Identify which cell holds the provided text, then report its [x, y] central coordinate. 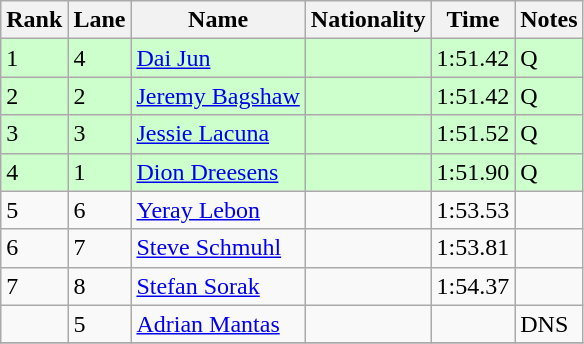
8 [100, 286]
Name [218, 20]
1:51.90 [473, 172]
Nationality [368, 20]
DNS [549, 324]
Yeray Lebon [218, 210]
Adrian Mantas [218, 324]
Time [473, 20]
1:51.52 [473, 134]
Rank [34, 20]
Stefan Sorak [218, 286]
Jeremy Bagshaw [218, 96]
Notes [549, 20]
1:54.37 [473, 286]
Jessie Lacuna [218, 134]
Lane [100, 20]
Dion Dreesens [218, 172]
Dai Jun [218, 58]
1:53.53 [473, 210]
1:53.81 [473, 248]
Steve Schmuhl [218, 248]
